Pinpoint the cell where the given text exists, returning its [x, y] midpoint coordinate. 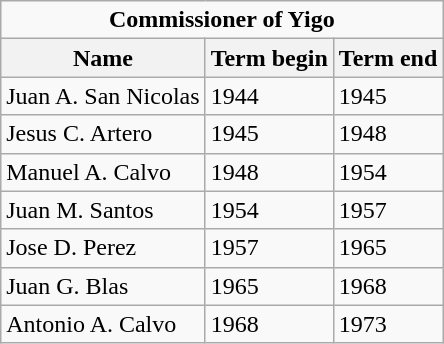
Term begin [269, 58]
Manuel A. Calvo [103, 172]
Name [103, 58]
Commissioner of Yigo [222, 20]
Jesus C. Artero [103, 134]
1973 [388, 324]
1944 [269, 96]
Term end [388, 58]
Juan A. San Nicolas [103, 96]
Antonio A. Calvo [103, 324]
Juan M. Santos [103, 210]
Jose D. Perez [103, 248]
Juan G. Blas [103, 286]
